Search for the cell housing the specified text and yield its [X, Y] center coordinate. 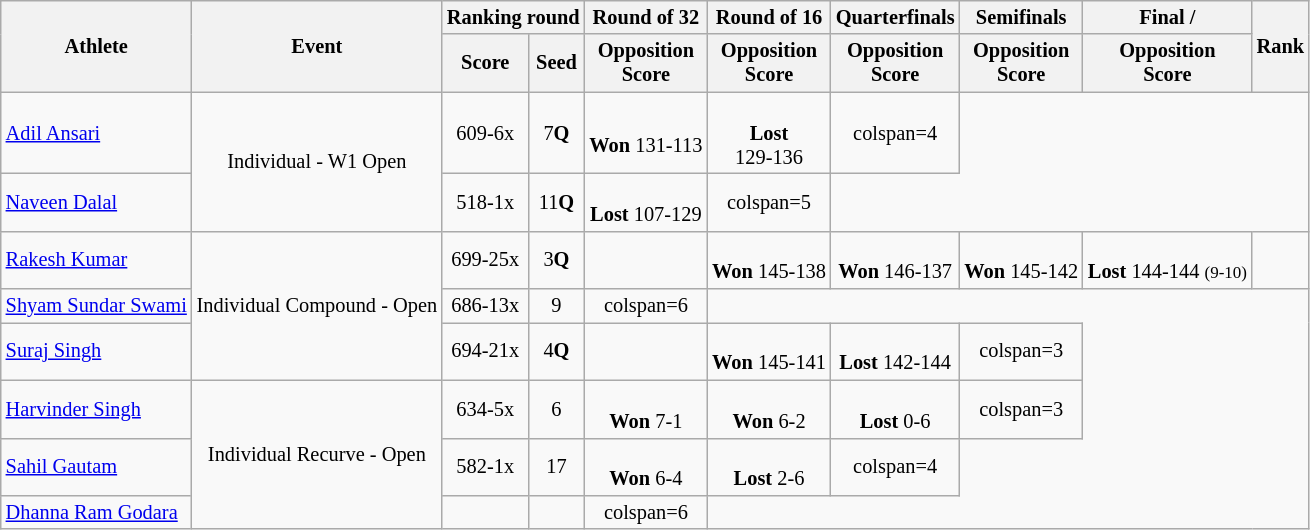
Shyam Sundar Swami [96, 306]
9 [556, 306]
colspan=5 [769, 202]
Won 145-141 [769, 351]
Won 6-2 [769, 409]
Individual - W1 Open [317, 162]
Round of 16 [769, 17]
686-13x [485, 306]
Semifinals [1021, 17]
Lost 107-129 [646, 202]
694-21x [485, 351]
Individual Recurve - Open [317, 454]
Final / [1168, 17]
Won 7-1 [646, 409]
Quarterfinals [896, 17]
17 [556, 467]
Athlete [96, 46]
Won 145-138 [769, 260]
Round of 32 [646, 17]
Naveen Dalal [96, 202]
Lost 0-6 [896, 409]
Lost 2-6 [769, 467]
Lost 144-144 (9-10) [1168, 260]
Harvinder Singh [96, 409]
Won 145-142 [1021, 260]
Ranking round [513, 17]
Score [485, 63]
Individual Compound - Open [317, 306]
609-6x [485, 133]
634-5x [485, 409]
582-1x [485, 467]
Suraj Singh [96, 351]
Rakesh Kumar [96, 260]
518-1x [485, 202]
Won 6-4 [646, 467]
699-25x [485, 260]
Won 131-113 [646, 133]
Rank [1280, 46]
Seed [556, 63]
Won 146-137 [896, 260]
11Q [556, 202]
Dhanna Ram Godara [96, 512]
3Q [556, 260]
Lost 142-144 [896, 351]
Sahil Gautam [96, 467]
7Q [556, 133]
6 [556, 409]
Adil Ansari [96, 133]
Event [317, 46]
Lost129-136 [769, 133]
4Q [556, 351]
